Determine the (X, Y) coordinate at the center of the cell enclosing the given text.  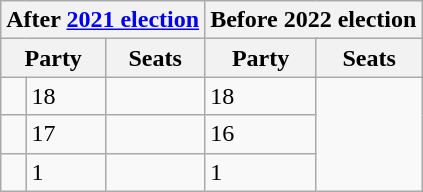
After 2021 election (103, 20)
17 (66, 134)
16 (261, 134)
Before 2022 election (314, 20)
